For the text-containing cell, return its midpoint in (X, Y) coordinate format. 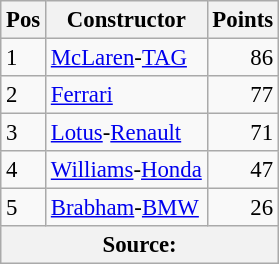
4 (24, 170)
Points (242, 20)
47 (242, 170)
Brabham-BMW (127, 208)
Constructor (127, 20)
Ferrari (127, 95)
Williams-Honda (127, 170)
Lotus-Renault (127, 133)
86 (242, 58)
3 (24, 133)
Source: (140, 245)
McLaren-TAG (127, 58)
1 (24, 58)
Pos (24, 20)
5 (24, 208)
26 (242, 208)
71 (242, 133)
2 (24, 95)
77 (242, 95)
